Locate the cell with the specified text and output its (x, y) center coordinate. 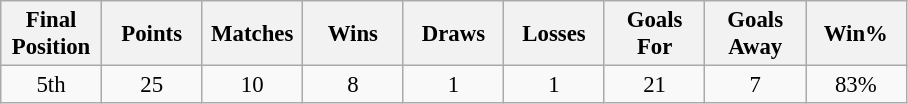
Goals For (654, 34)
21 (654, 85)
Matches (252, 34)
5th (52, 85)
7 (756, 85)
8 (354, 85)
Final Position (52, 34)
Points (152, 34)
Wins (354, 34)
83% (856, 85)
10 (252, 85)
25 (152, 85)
Win% (856, 34)
Losses (554, 34)
Draws (454, 34)
Goals Away (756, 34)
